Determine the (X, Y) coordinate at the center of the cell enclosing the given text.  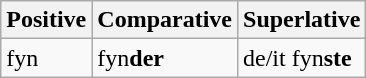
fyn (46, 58)
Superlative (302, 20)
fynder (165, 58)
Comparative (165, 20)
Positive (46, 20)
de/it fynste (302, 58)
